Return (X, Y) of the center of cell containing provided text 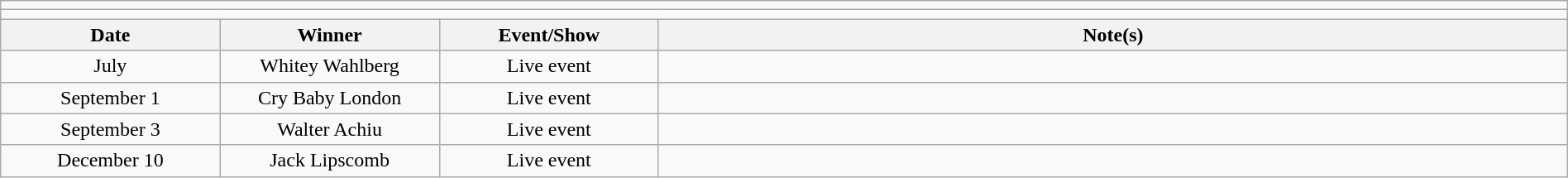
Winner (329, 35)
Note(s) (1113, 35)
Date (111, 35)
Event/Show (549, 35)
Cry Baby London (329, 98)
Whitey Wahlberg (329, 66)
December 10 (111, 161)
September 3 (111, 129)
Jack Lipscomb (329, 161)
Walter Achiu (329, 129)
September 1 (111, 98)
July (111, 66)
